Capture the cell that displays the provided text and extract its [x, y] central coordinate. 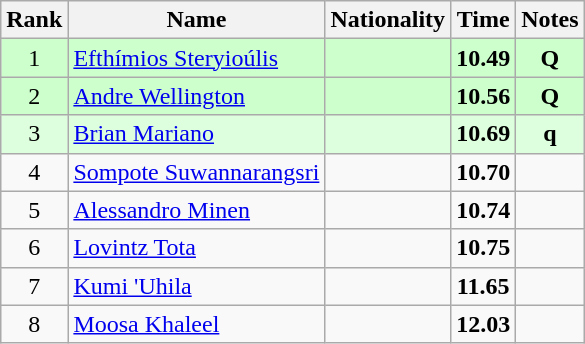
10.56 [484, 96]
3 [34, 134]
Sompote Suwannarangsri [196, 172]
Notes [550, 20]
12.03 [484, 324]
Rank [34, 20]
10.75 [484, 248]
8 [34, 324]
4 [34, 172]
11.65 [484, 286]
2 [34, 96]
Alessandro Minen [196, 210]
Brian Mariano [196, 134]
10.49 [484, 58]
Moosa Khaleel [196, 324]
q [550, 134]
Name [196, 20]
10.70 [484, 172]
Lovintz Tota [196, 248]
1 [34, 58]
10.74 [484, 210]
7 [34, 286]
6 [34, 248]
Efthímios Steryioúlis [196, 58]
5 [34, 210]
Kumi 'Uhila [196, 286]
Andre Wellington [196, 96]
10.69 [484, 134]
Time [484, 20]
Nationality [388, 20]
